Pinpoint the cell where the given text exists, returning its (x, y) midpoint coordinate. 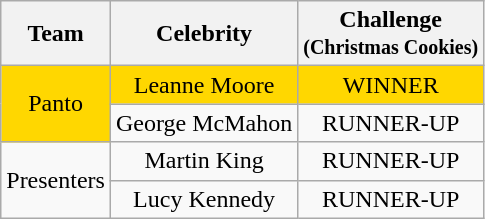
Presenters (56, 180)
George McMahon (204, 123)
Challenge(Christmas Cookies) (391, 34)
Martin King (204, 161)
WINNER (391, 85)
Leanne Moore (204, 85)
Celebrity (204, 34)
Team (56, 34)
Lucy Kennedy (204, 199)
Panto (56, 104)
